Identify which cell holds the provided text, then report its (X, Y) central coordinate. 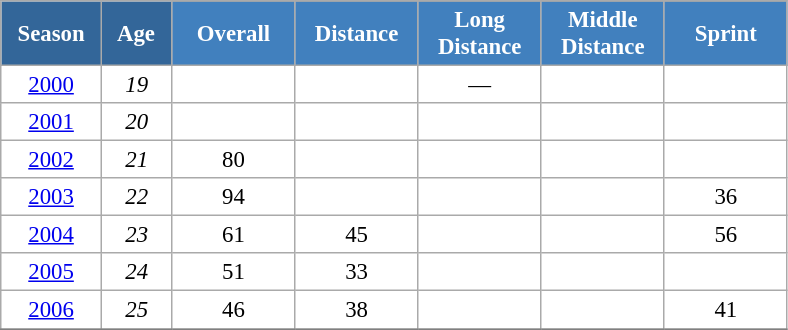
46 (234, 310)
2000 (52, 85)
Season (52, 34)
41 (726, 310)
2002 (52, 160)
24 (136, 273)
2004 (52, 235)
Distance (356, 34)
Long Distance (480, 34)
22 (136, 197)
23 (136, 235)
21 (136, 160)
61 (234, 235)
— (480, 85)
45 (356, 235)
56 (726, 235)
2006 (52, 310)
Middle Distance (602, 34)
51 (234, 273)
19 (136, 85)
2005 (52, 273)
94 (234, 197)
2003 (52, 197)
Overall (234, 34)
Sprint (726, 34)
25 (136, 310)
33 (356, 273)
80 (234, 160)
36 (726, 197)
2001 (52, 122)
20 (136, 122)
38 (356, 310)
Age (136, 34)
